Provide the (x, y) coordinate of the cell's center where the given text is located.  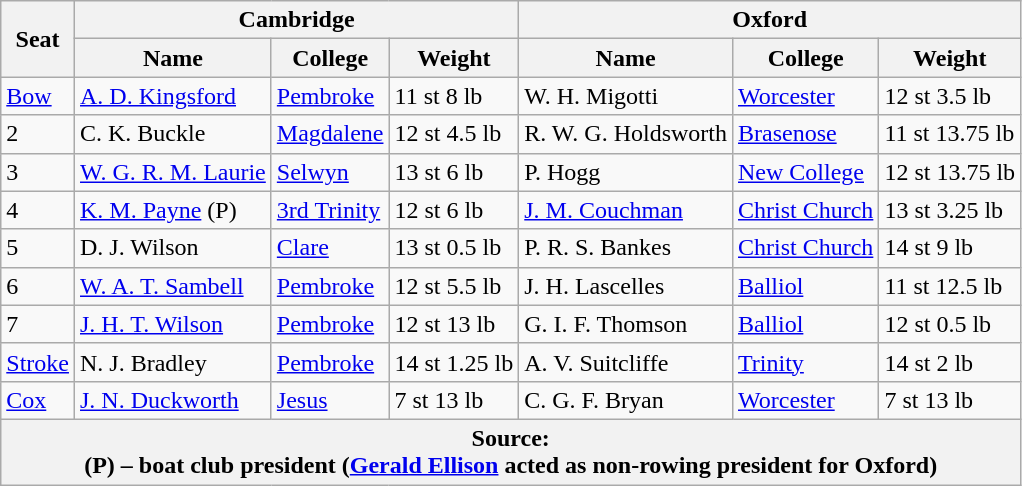
11 st 12.5 lb (950, 286)
12 st 5.5 lb (454, 286)
4 (38, 210)
W. A. T. Sambell (172, 286)
J. M. Couchman (626, 210)
12 st 0.5 lb (950, 324)
Jesus (330, 400)
14 st 9 lb (950, 248)
A. V. Suitcliffe (626, 362)
2 (38, 134)
J. H. T. Wilson (172, 324)
N. J. Bradley (172, 362)
Seat (38, 39)
P. R. S. Bankes (626, 248)
7 (38, 324)
K. M. Payne (P) (172, 210)
11 st 8 lb (454, 96)
Trinity (805, 362)
Clare (330, 248)
13 st 0.5 lb (454, 248)
Cox (38, 400)
11 st 13.75 lb (950, 134)
New College (805, 172)
13 st 3.25 lb (950, 210)
14 st 1.25 lb (454, 362)
Selwyn (330, 172)
3rd Trinity (330, 210)
W. G. R. M. Laurie (172, 172)
D. J. Wilson (172, 248)
C. K. Buckle (172, 134)
12 st 13.75 lb (950, 172)
Magdalene (330, 134)
5 (38, 248)
J. N. Duckworth (172, 400)
P. Hogg (626, 172)
12 st 3.5 lb (950, 96)
Cambridge (296, 20)
G. I. F. Thomson (626, 324)
12 st 13 lb (454, 324)
R. W. G. Holdsworth (626, 134)
Oxford (770, 20)
C. G. F. Bryan (626, 400)
W. H. Migotti (626, 96)
Brasenose (805, 134)
A. D. Kingsford (172, 96)
13 st 6 lb (454, 172)
12 st 4.5 lb (454, 134)
J. H. Lascelles (626, 286)
14 st 2 lb (950, 362)
Source:(P) – boat club president (Gerald Ellison acted as non-rowing president for Oxford) (511, 452)
12 st 6 lb (454, 210)
Stroke (38, 362)
3 (38, 172)
Bow (38, 96)
6 (38, 286)
